Detect which cell encompasses the target text, then output its [x, y] center coordinate. 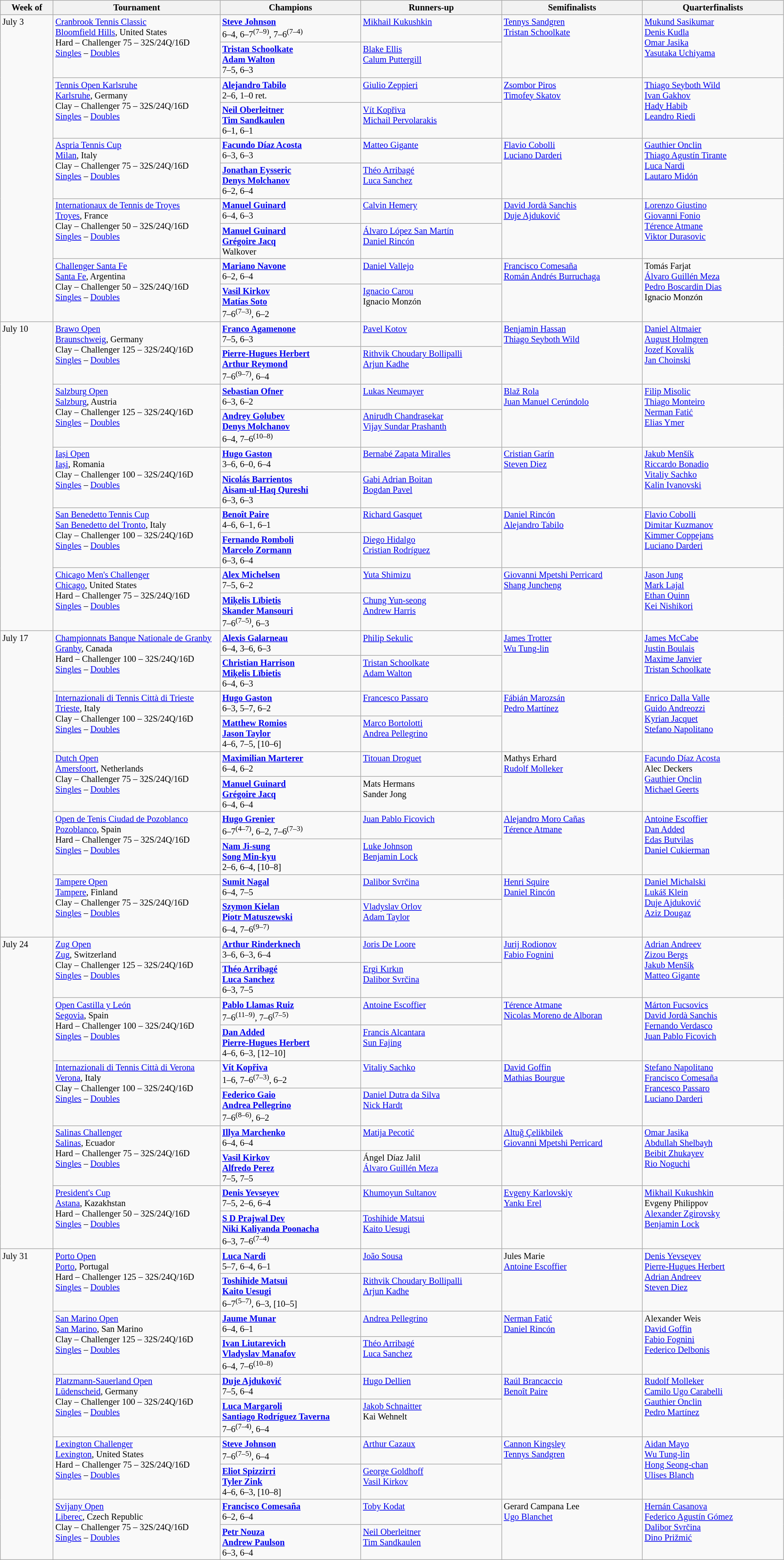
Neil Oberleitner Tim Sandkaulen [431, 1542]
Benoît Paire4–6, 6–1, 6–1 [291, 520]
Federico Gaio Andrea Pellegrino7–6(8–6), 6–2 [291, 1107]
Francesco Passaro [431, 703]
Illya Marchenko6–4, 6–4 [291, 1138]
Challenger Santa FeSanta Fe, Argentina Clay – Challenger 50 – 32S/24Q/16DSingles – Doubles [137, 291]
Mukund Sasikumar Denis Kudla Omar Jasika Yasutaka Uchiyama [713, 46]
Semifinalists [572, 7]
Vít Kopřiva1–6, 7–6(7–3), 6–2 [291, 1074]
Sebastian Ofner6–3, 6–2 [291, 397]
Vít Kopřiva Michail Pervolarakis [431, 120]
Francisco Comesaña6–2, 6–4 [291, 1512]
Eliot Spizzirri Tyler Zink4–6, 6–3, [10–8] [291, 1482]
Francis Alcantara Sun Fajing [431, 1043]
Ángel Díaz Jalil Álvaro Guillén Meza [431, 1168]
Alexander Weis David Goffin Fabio Fognini Federico Delbonis [713, 1343]
July 17 [27, 784]
Denis Yevseyev7–5, 2–6, 6–4 [291, 1198]
Denis Yevseyev Pierre-Hugues Herbert Adrian Andreev Steven Diez [713, 1280]
Pavel Kotov [431, 334]
Vladyslav Orlov Adam Taylor [431, 919]
Daniel Michalski Lukáš Klein Duje Ajduković Aziz Dougaz [713, 906]
Lorenzo Giustino Giovanni Fonio Térence Atmane Viktor Durasovic [713, 228]
Bernabé Zapata Miralles [431, 459]
Mathys Erhard Rudolf Molleker [572, 782]
Daniel Altmaier August Holmgren Jozef Kovalík Jan Choinski [713, 353]
Marco Bortolotti Andrea Pellegrino [431, 734]
Quarterfinalists [713, 7]
Cristian Garín Steven Diez [572, 477]
Dutch OpenAmersfoort, Netherlands Clay – Challenger 75 – 32S/24Q/16DSingles – Doubles [137, 782]
Ivan Liutarevich Vladyslav Manafov6–4, 7–6(10–8) [291, 1355]
Open de Tenis Ciudad de PozoblancoPozoblanco, Spain Hard – Challenger 75 – 32S/24Q/16DSingles – Doubles [137, 843]
Chung Yun-seong Andrew Harris [431, 612]
Mikhail Kukushkin [431, 29]
Jules Marie Antoine Escoffier [572, 1280]
Toshihide Matsui Kaito Uesugi [431, 1230]
Tristan Schoolkate Adam Walton [431, 673]
Tristan Schoolkate Adam Walton7–5, 6–3 [291, 60]
July 3 [27, 168]
Salzburg OpenSalzburg, Austria Clay – Challenger 125 – 32S/24Q/16DSingles – Doubles [137, 415]
Joris De Loore [431, 950]
Fernando Romboli Marcelo Zormann6–3, 6–4 [291, 550]
Hugo Grenier6–7(4–7), 6–2, 7–6(7–3) [291, 826]
Evgeny Karlovskiy Yankı Erel [572, 1217]
Vasil Kirkov Matías Soto7–6(7–3), 6–2 [291, 303]
Cannon Kingsley Tennys Sandgren [572, 1468]
David Jordà Sanchis Duje Ajduković [572, 228]
Ergi Kırkın Dalibor Svrčina [431, 980]
San Benedetto Tennis CupSan Benedetto del Tronto, Italy Clay – Challenger 100 – 32S/24Q/16DSingles – Doubles [137, 538]
Khumoyun Sultanov [431, 1198]
Aspria Tennis CupMilan, Italy Clay – Challenger 75 – 32S/24Q/16DSingles – Doubles [137, 168]
Andrea Pellegrino [431, 1324]
Hernán Casanova Federico Agustín Gómez Dalibor Svrčina Dino Prižmić [713, 1529]
Cranbrook Tennis ClassicBloomfield Hills, United States Hard – Challenger 75 – 32S/24Q/16DSingles – Doubles [137, 46]
Ignacio Carou Ignacio Monzón [431, 303]
Facundo Díaz Acosta Alec Deckers Gauthier Onclin Michael Geerts [713, 782]
Nicolás Barrientos Aisam-ul-Haq Qureshi6–3, 6–3 [291, 490]
Raúl Brancaccio Benoît Paire [572, 1405]
Blake Ellis Calum Puttergill [431, 60]
Andrey Golubev Denys Molchanov6–4, 7–6(10–8) [291, 428]
Toby Kodat [431, 1512]
Rudolf Molleker Camilo Ugo Carabelli Gauthier Onclin Pedro Martínez [713, 1405]
Miķelis Lībietis Skander Mansouri7–6(7–5), 6–3 [291, 612]
Anirudh Chandrasekar Vijay Sundar Prashanth [431, 428]
Porto OpenPorto, Portugal Hard – Challenger 125 – 32S/24Q/16DSingles – Doubles [137, 1280]
Jaume Munar6–4, 6–1 [291, 1324]
Tennys Sandgren Tristan Schoolkate [572, 46]
Hugo Dellien [431, 1387]
George Goldhoff Vasil Kirkov [431, 1482]
Aidan Mayo Wu Tung-lin Hong Seong-chan Ulises Blanch [713, 1468]
Lukas Neumayer [431, 397]
Alejandro Tabilo2–6, 1–0 ret. [291, 90]
Steve Johnson6–4, 6–7(7–9), 7–6(7–4) [291, 29]
Chicago Men's ChallengerChicago, United States Hard – Challenger 75 – 32S/24Q/16DSingles – Doubles [137, 599]
Facundo Díaz Acosta6–3, 6–3 [291, 150]
Antoine Escoffier [431, 1011]
Jakob Schnaitter Kai Wehnelt [431, 1417]
Arthur Cazaux [431, 1450]
Svijany OpenLiberec, Czech Republic Clay – Challenger 75 – 32S/24Q/16DSingles – Doubles [137, 1529]
Matthew Romios Jason Taylor4–6, 7–5, [10–6] [291, 734]
Thiago Seyboth Wild Ivan Gakhov Hady Habib Leandro Riedi [713, 108]
Steve Johnson7–6(7–5), 6–4 [291, 1450]
Vasil Kirkov Alfredo Perez7–5, 7–5 [291, 1168]
Internationaux de Tennis de TroyesTroyes, France Clay – Challenger 50 – 32S/24Q/16DSingles – Doubles [137, 228]
Daniel Rincón Alejandro Tabilo [572, 538]
Jakub Menšík Riccardo Bonadio Vitaliy Sachko Kalin Ivanovski [713, 477]
David Goffin Mathias Bourgue [572, 1093]
Gabi Adrian Boitan Bogdan Pavel [431, 490]
Blaž Rola Juan Manuel Cerúndolo [572, 415]
Lexington ChallengerLexington, United States Hard – Challenger 75 – 32S/24Q/16DSingles – Doubles [137, 1468]
Tomás Farjat Álvaro Guillén Meza Pedro Boscardin Dias Ignacio Monzón [713, 291]
Jason Jung Mark Lajal Ethan Quinn Kei Nishikori [713, 599]
Pierre-Hugues Herbert Arthur Reymond7–6(9–7), 6–4 [291, 365]
Neil Oberleitner Tim Sandkaulen6–1, 6–1 [291, 120]
Hugo Gaston3–6, 6–0, 6–4 [291, 459]
Salinas ChallengerSalinas, Ecuador Hard – Challenger 75 – 32S/24Q/16DSingles – Doubles [137, 1155]
Antoine Escoffier Dan Added Edas Butvilas Daniel Cukierman [713, 843]
Flavio Cobolli Dimitar Kuzmanov Kimmer Coppejans Luciano Darderi [713, 538]
James Trotter Wu Tung-lin [572, 661]
Dalibor Svrčina [431, 887]
Vitaliy Sachko [431, 1074]
Diego Hidalgo Cristian Rodríguez [431, 550]
Stefano Napolitano Francisco Comesaña Francesco Passaro Luciano Darderi [713, 1093]
Franco Agamenone7–5, 6–3 [291, 334]
Tampere OpenTampere, Finland Clay – Challenger 75 – 32S/24Q/16DSingles – Doubles [137, 906]
Champions [291, 7]
Szymon Kielan Piotr Matuszewski6–4, 7–6(9–7) [291, 919]
Tennis Open KarlsruheKarlsruhe, Germany Clay – Challenger 75 – 32S/24Q/16DSingles – Doubles [137, 108]
Flavio Cobolli Luciano Darderi [572, 168]
Runners-up [431, 7]
Térence Atmane Nicolas Moreno de Alboran [572, 1029]
Toshihide Matsui Kaito Uesugi6–7(5–7), 6–3, [10–5] [291, 1292]
Brawo OpenBraunschweig, Germany Clay – Challenger 125 – 32S/24Q/16DSingles – Doubles [137, 353]
Giovanni Mpetshi Perricard Shang Juncheng [572, 599]
Duje Ajduković7–5, 6–4 [291, 1387]
Enrico Dalla Valle Guido Andreozzi Kyrian Jacquet Stefano Napolitano [713, 721]
Altuğ Çelikbilek Giovanni Mpetshi Perricard [572, 1155]
Week of [27, 7]
Sumit Nagal6–4, 7–5 [291, 887]
Titouan Droguet [431, 764]
President's CupAstana, Kazakhstan Hard – Challenger 50 – 32S/24Q/16DSingles – Doubles [137, 1217]
Nerman Fatić Daniel Rincón [572, 1343]
Platzmann-Sauerland OpenLüdenscheid, Germany Clay – Challenger 100 – 32S/24Q/16DSingles – Doubles [137, 1405]
Henri Squire Daniel Rincón [572, 906]
Tournament [137, 7]
Juan Pablo Ficovich [431, 826]
Christian Harrison Miķelis Lībietis6–4, 6–3 [291, 673]
July 31 [27, 1404]
Francisco Comesaña Román Andrés Burruchaga [572, 291]
Pablo Llamas Ruiz7–6(11–9), 7–6(7–5) [291, 1011]
Maximilian Marterer6–4, 6–2 [291, 764]
Álvaro López San Martín Daniel Rincón [431, 241]
Luke Johnson Benjamin Lock [431, 857]
Nam Ji-sung Song Min-kyu2–6, 6–4, [10–8] [291, 857]
Daniel Vallejo [431, 271]
Calvin Hemery [431, 211]
S D Prajwal Dev Niki Kaliyanda Poonacha6–3, 7–6(7–4) [291, 1230]
Jonathan Eysseric Denys Molchanov6–2, 6–4 [291, 181]
Matija Pecotić [431, 1138]
Championnats Banque Nationale de GranbyGranby, Canada Hard – Challenger 100 – 32S/24Q/16DSingles – Doubles [137, 661]
João Sousa [431, 1261]
Luca Nardi5–7, 6–4, 6–1 [291, 1261]
Gauthier Onclin Thiago Agustín Tirante Luca Nardi Lautaro Midón [713, 168]
Mikhail Kukushkin Evgeny Philippov Alexander Zgirovsky Benjamin Lock [713, 1217]
Adrian Andreev Zizou Bergs Jakub Menšík Matteo Gigante [713, 967]
Internazionali di Tennis Città di VeronaVerona, Italy Clay – Challenger 100 – 32S/24Q/16DSingles – Doubles [137, 1093]
Petr Nouza Andrew Paulson6–3, 6–4 [291, 1542]
Alex Michelsen7–5, 6–2 [291, 580]
Manuel Guinard6–4, 6–3 [291, 211]
Giulio Zeppieri [431, 90]
Hugo Gaston6–3, 5–7, 6–2 [291, 703]
Open Castilla y LeónSegovia, Spain Hard – Challenger 100 – 32S/24Q/16DSingles – Doubles [137, 1029]
Iași OpenIași, Romania Clay – Challenger 100 – 32S/24Q/16DSingles – Doubles [137, 477]
Matteo Gigante [431, 150]
Luca Margaroli Santiago Rodríguez Taverna7–6(7–4), 6–4 [291, 1417]
Gerard Campana Lee Ugo Blanchet [572, 1529]
Dan Added Pierre-Hugues Herbert4–6, 6–3, [12–10] [291, 1043]
Márton Fucsovics David Jordà Sanchis Fernando Verdasco Juan Pablo Ficovich [713, 1029]
Manuel Guinard Grégoire JacqWalkover [291, 241]
Alexis Galarneau6–4, 3–6, 6–3 [291, 643]
Philip Sekulic [431, 643]
Manuel Guinard Grégoire Jacq6–4, 6–4 [291, 794]
Zug OpenZug, Switzerland Clay – Challenger 125 – 32S/24Q/16DSingles – Doubles [137, 967]
Mariano Navone6–2, 6–4 [291, 271]
Fábián Marozsán Pedro Martínez [572, 721]
Yuta Shimizu [431, 580]
July 24 [27, 1093]
Richard Gasquet [431, 520]
Internazionali di Tennis Città di TriesteTrieste, Italy Clay – Challenger 100 – 32S/24Q/16DSingles – Doubles [137, 721]
Jurij Rodionov Fabio Fognini [572, 967]
Daniel Dutra da Silva Nick Hardt [431, 1107]
July 10 [27, 476]
Alejandro Moro Cañas Térence Atmane [572, 843]
Benjamin Hassan Thiago Seyboth Wild [572, 353]
James McCabe Justin Boulais Maxime Janvier Tristan Schoolkate [713, 661]
Zsombor Piros Timofey Skatov [572, 108]
Filip Misolic Thiago Monteiro Nerman Fatić Elias Ymer [713, 415]
San Marino OpenSan Marino, San Marino Clay – Challenger 125 – 32S/24Q/16DSingles – Doubles [137, 1343]
Omar Jasika Abdullah Shelbayh Beibit Zhukayev Rio Noguchi [713, 1155]
Arthur Rinderknech3–6, 6–3, 6–4 [291, 950]
Mats Hermans Sander Jong [431, 794]
Théo Arribagé Luca Sanchez6–3, 7–5 [291, 980]
